Find where the given text appears and provide that cell's center as (X, Y) coordinate. 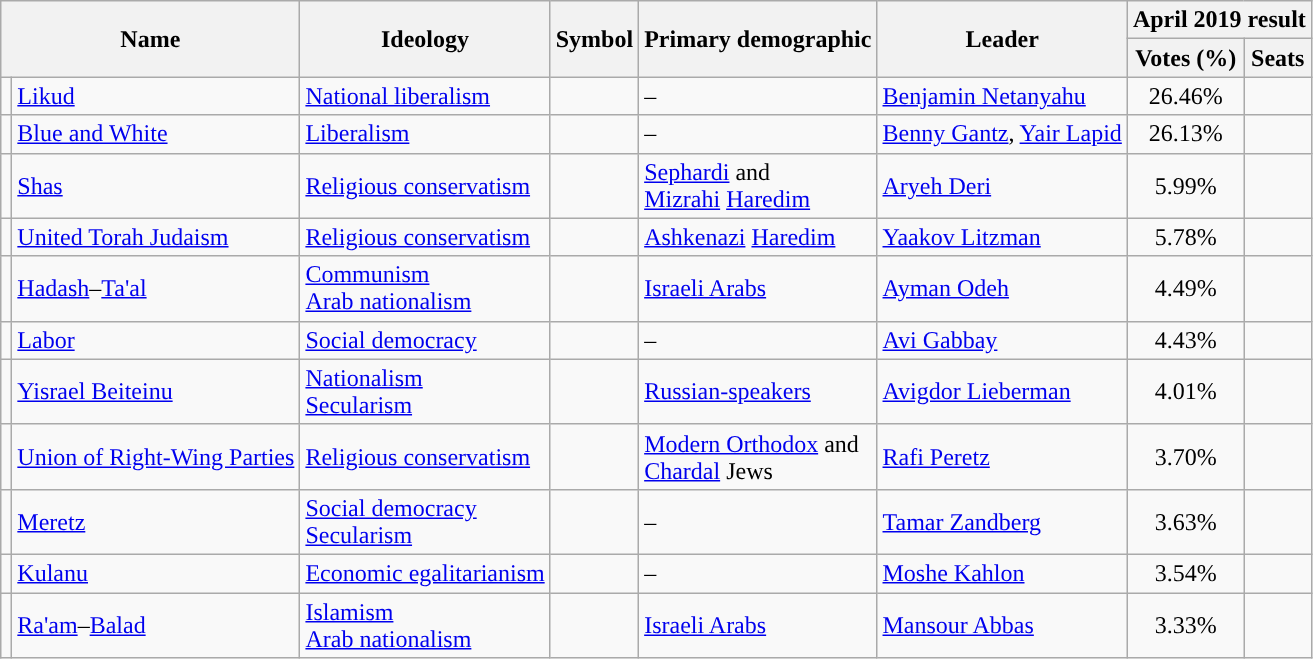
4.49% (1186, 288)
Ashkenazi Haredim (758, 237)
Social democracy (425, 340)
4.01% (1186, 392)
Social democracySecularism (425, 522)
Mansour Abbas (1002, 624)
Modern Orthodox andChardal Jews (758, 456)
4.43% (1186, 340)
26.13% (1186, 134)
Symbol (594, 39)
April 2019 result (1219, 20)
Benjamin Netanyahu (1002, 96)
Primary demographic (758, 39)
Yaakov Litzman (1002, 237)
Likud (156, 96)
NationalismSecularism (425, 392)
Shas (156, 186)
CommunismArab nationalism (425, 288)
Economic egalitarianism (425, 573)
Seats (1278, 58)
IslamismArab nationalism (425, 624)
Name (150, 39)
Avigdor Lieberman (1002, 392)
Liberalism (425, 134)
National liberalism (425, 96)
United Torah Judaism (156, 237)
Leader (1002, 39)
Benny Gantz, Yair Lapid (1002, 134)
26.46% (1186, 96)
Ayman Odeh (1002, 288)
Labor (156, 340)
Ideology (425, 39)
Tamar Zandberg (1002, 522)
3.70% (1186, 456)
Aryeh Deri (1002, 186)
Kulanu (156, 573)
Yisrael Beiteinu (156, 392)
Meretz (156, 522)
Blue and White (156, 134)
Moshe Kahlon (1002, 573)
5.99% (1186, 186)
Avi Gabbay (1002, 340)
3.54% (1186, 573)
Sephardi andMizrahi Haredim (758, 186)
Union of Right-Wing Parties (156, 456)
Hadash–Ta'al (156, 288)
Ra'am–Balad (156, 624)
3.63% (1186, 522)
3.33% (1186, 624)
Rafi Peretz (1002, 456)
Votes (%) (1186, 58)
5.78% (1186, 237)
Russian-speakers (758, 392)
